For the text-containing cell, return its midpoint in [X, Y] coordinate format. 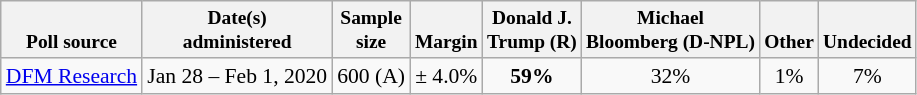
Other [790, 30]
Donald J.Trump (R) [532, 30]
MichaelBloomberg (D-NPL) [670, 30]
Margin [446, 30]
± 4.0% [446, 76]
59% [532, 76]
1% [790, 76]
Date(s)administered [237, 30]
Poll source [72, 30]
DFM Research [72, 76]
600 (A) [371, 76]
Jan 28 – Feb 1, 2020 [237, 76]
Samplesize [371, 30]
Undecided [867, 30]
7% [867, 76]
32% [670, 76]
